Pinpoint the cell where the given text exists, returning its [X, Y] midpoint coordinate. 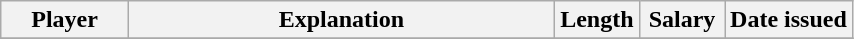
Explanation [341, 20]
Player [65, 20]
Length [596, 20]
Salary [682, 20]
Date issued [789, 20]
